Determine the [X, Y] coordinate at the center of the cell enclosing the given text.  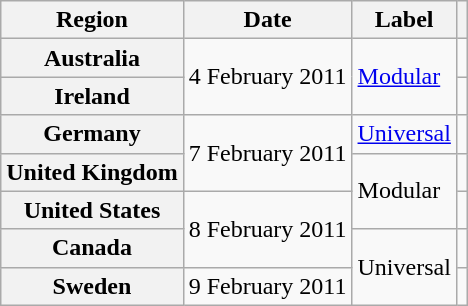
Sweden [92, 286]
United States [92, 210]
8 February 2011 [268, 229]
Ireland [92, 96]
7 February 2011 [268, 153]
Australia [92, 58]
Date [268, 20]
United Kingdom [92, 172]
Canada [92, 248]
Region [92, 20]
9 February 2011 [268, 286]
Germany [92, 134]
Label [404, 20]
4 February 2011 [268, 77]
